Search for the cell housing the specified text and yield its [X, Y] center coordinate. 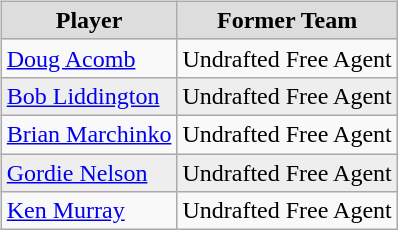
Brian Marchinko [89, 134]
Bob Liddington [89, 96]
Gordie Nelson [89, 173]
Player [89, 20]
Former Team [287, 20]
Ken Murray [89, 211]
Doug Acomb [89, 58]
